Capture the cell that displays the provided text and extract its (X, Y) central coordinate. 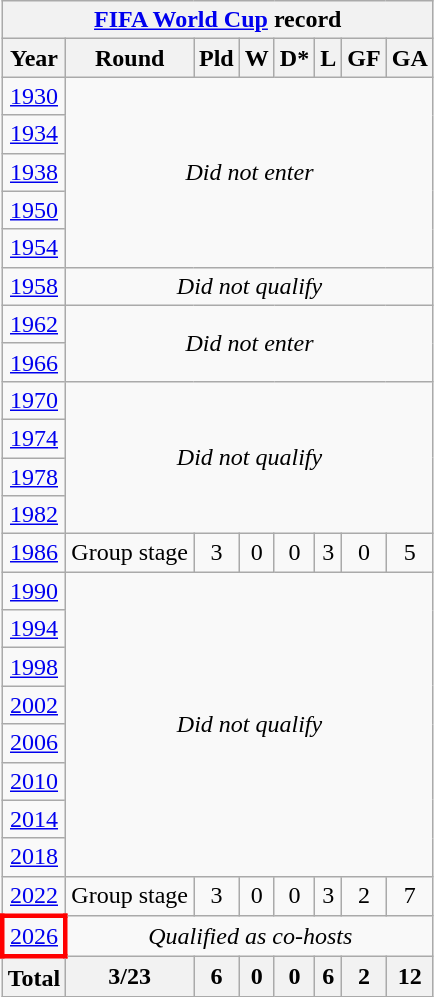
1982 (34, 515)
3/23 (130, 977)
Round (130, 58)
1970 (34, 400)
2002 (34, 705)
2010 (34, 781)
2022 (34, 896)
2014 (34, 819)
1978 (34, 477)
W (256, 58)
GF (364, 58)
1986 (34, 553)
1938 (34, 172)
Year (34, 58)
Total (34, 977)
2026 (34, 936)
Qualified as co-hosts (250, 936)
2006 (34, 743)
1990 (34, 591)
1998 (34, 667)
FIFA World Cup record (218, 20)
1966 (34, 362)
1954 (34, 248)
1934 (34, 134)
1994 (34, 629)
GA (410, 58)
1950 (34, 210)
1958 (34, 286)
1962 (34, 324)
7 (410, 896)
1974 (34, 438)
1930 (34, 96)
12 (410, 977)
Pld (217, 58)
2018 (34, 857)
5 (410, 553)
L (328, 58)
D* (294, 58)
